Return [x, y] of the center of cell containing provided text 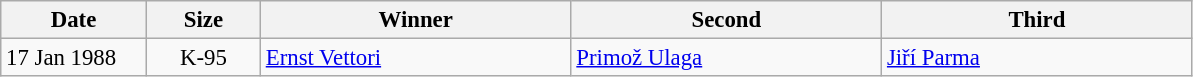
Third [1038, 20]
Jiří Parma [1038, 58]
K-95 [203, 58]
Date [74, 20]
Ernst Vettori [416, 58]
Winner [416, 20]
17 Jan 1988 [74, 58]
Primož Ulaga [726, 58]
Second [726, 20]
Size [203, 20]
